Return the (x, y) coordinate for the center point of the cell that contains the specified text.  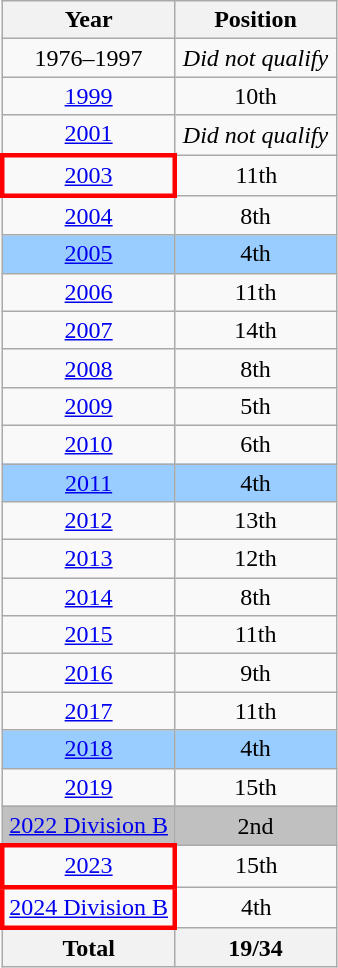
1976–1997 (88, 58)
14th (256, 330)
2005 (88, 254)
2015 (88, 635)
2007 (88, 330)
2013 (88, 559)
10th (256, 96)
19/34 (256, 948)
2010 (88, 444)
2009 (88, 406)
2019 (88, 787)
12th (256, 559)
2003 (88, 174)
2023 (88, 866)
2nd (256, 826)
2008 (88, 368)
2016 (88, 673)
2022 Division B (88, 826)
2011 (88, 483)
1999 (88, 96)
2012 (88, 521)
9th (256, 673)
2014 (88, 597)
13th (256, 521)
5th (256, 406)
Total (88, 948)
2001 (88, 135)
6th (256, 444)
2018 (88, 749)
2004 (88, 216)
2024 Division B (88, 908)
2006 (88, 292)
2017 (88, 711)
Year (88, 20)
Position (256, 20)
